From the cell containing the given text, extract its center point as (X, Y) coordinate. 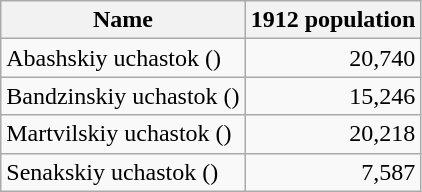
Martvilskiy uchastok () (123, 134)
15,246 (333, 96)
20,740 (333, 58)
Bandzinskiy uchastok () (123, 96)
Name (123, 20)
20,218 (333, 134)
Abashskiy uchastok () (123, 58)
Senakskiy uchastok () (123, 172)
1912 population (333, 20)
7,587 (333, 172)
